Detect which cell encompasses the target text, then output its [X, Y] center coordinate. 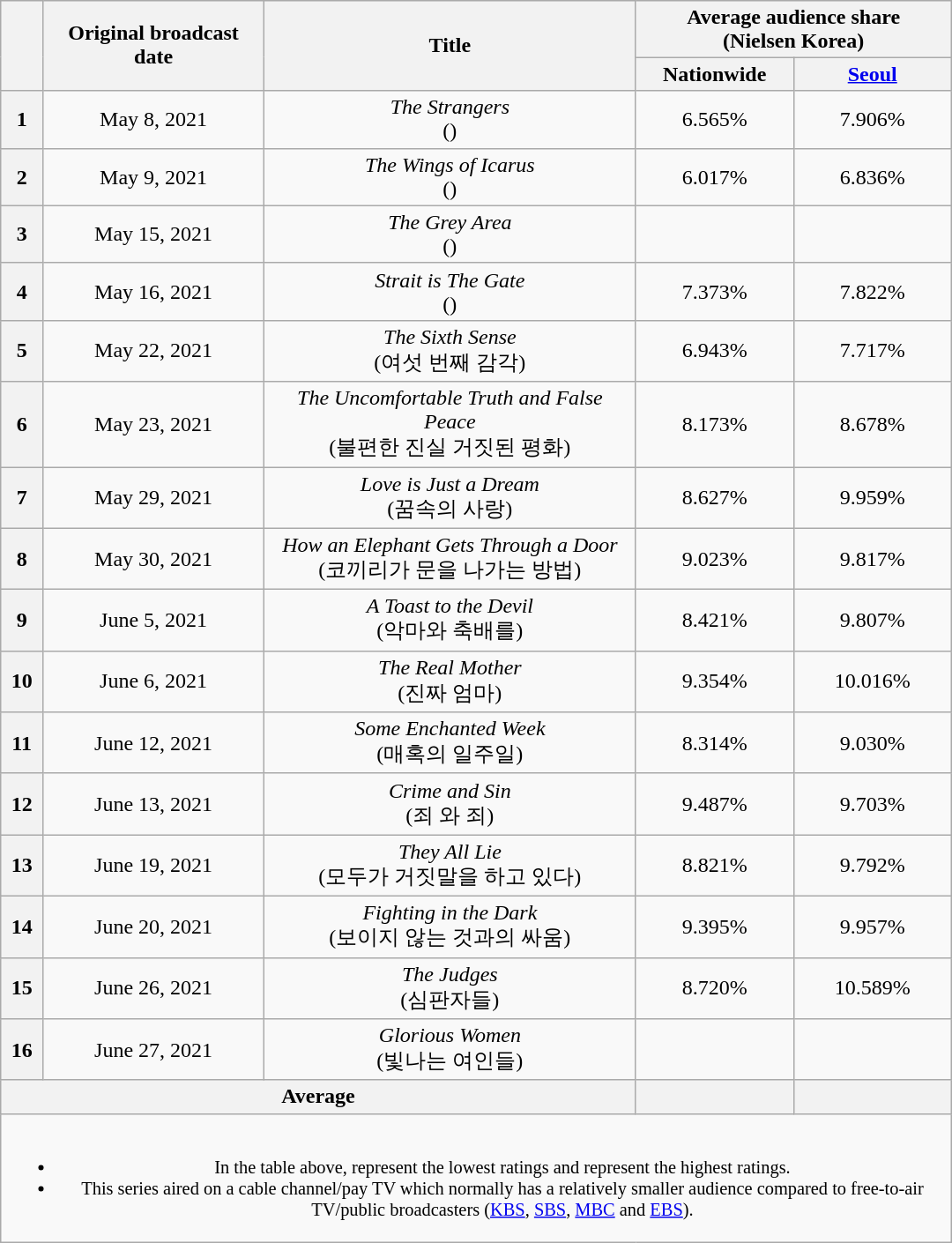
8.173% [714, 425]
The Sixth Sense(여섯 번째 감각) [450, 351]
9.817% [873, 559]
9.703% [873, 804]
Some Enchanted Week(매혹의 일주일) [450, 743]
8.314% [714, 743]
9 [22, 621]
A Toast to the Devil(악마와 축배를) [450, 621]
June 12, 2021 [153, 743]
June 5, 2021 [153, 621]
9.023% [714, 559]
10 [22, 681]
May 8, 2021 [153, 120]
9.395% [714, 927]
9.487% [714, 804]
Glorious Women(빛나는 여인들) [450, 1050]
May 30, 2021 [153, 559]
6.836% [873, 176]
9.807% [873, 621]
6 [22, 425]
9.959% [873, 498]
8 [22, 559]
8.720% [714, 988]
10.589% [873, 988]
Strait is The Gate() [450, 291]
May 22, 2021 [153, 351]
1 [22, 120]
9.354% [714, 681]
The Strangers() [450, 120]
Average audience share(Nielsen Korea) [793, 28]
6.943% [714, 351]
May 15, 2021 [153, 234]
Crime and Sin(죄 와 죄) [450, 804]
7.373% [714, 291]
June 26, 2021 [153, 988]
14 [22, 927]
8.821% [714, 866]
They All Lie(모두가 거짓말을 하고 있다) [450, 866]
Fighting in the Dark(보이지 않는 것과의 싸움) [450, 927]
Nationwide [714, 74]
6.565% [714, 120]
12 [22, 804]
7.822% [873, 291]
Original broadcast date [153, 46]
The Real Mother(진짜 엄마) [450, 681]
The Uncomfortable Truth and False Peace(불편한 진실 거짓된 평화) [450, 425]
June 27, 2021 [153, 1050]
9.792% [873, 866]
6.017% [714, 176]
June 6, 2021 [153, 681]
10.016% [873, 681]
Average [318, 1097]
The Wings of Icarus() [450, 176]
May 9, 2021 [153, 176]
The Judges(심판자들) [450, 988]
Love is Just a Dream(꿈속의 사랑) [450, 498]
16 [22, 1050]
9.957% [873, 927]
5 [22, 351]
May 16, 2021 [153, 291]
8.678% [873, 425]
May 23, 2021 [153, 425]
7.906% [873, 120]
June 20, 2021 [153, 927]
9.030% [873, 743]
May 29, 2021 [153, 498]
8.627% [714, 498]
8.421% [714, 621]
The Grey Area() [450, 234]
15 [22, 988]
How an Elephant Gets Through a Door(코끼리가 문을 나가는 방법) [450, 559]
7 [22, 498]
Seoul [873, 74]
13 [22, 866]
3 [22, 234]
June 19, 2021 [153, 866]
7.717% [873, 351]
June 13, 2021 [153, 804]
2 [22, 176]
4 [22, 291]
Title [450, 46]
11 [22, 743]
